Locate the cell with the specified text and output its (x, y) center coordinate. 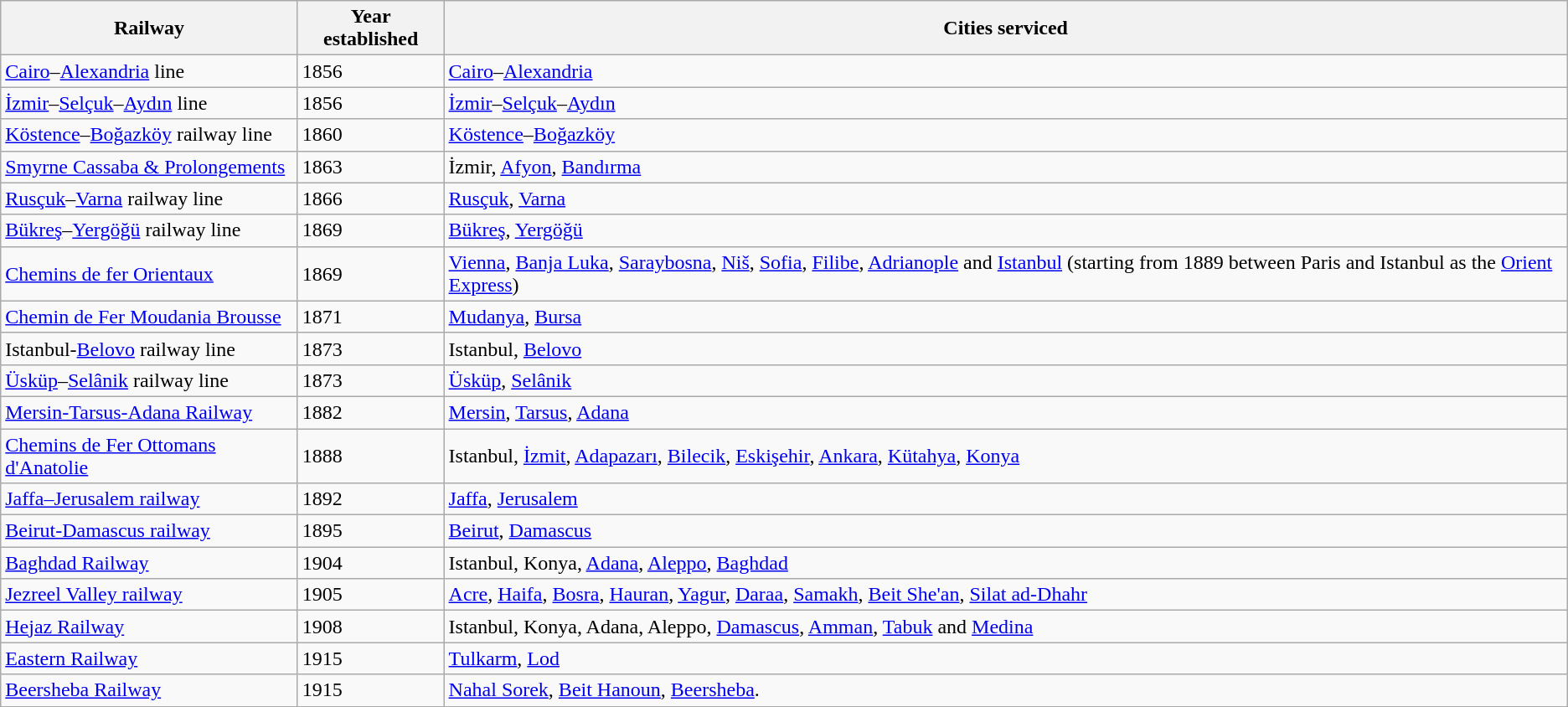
Tulkarm, Lod (1005, 658)
Hejaz Railway (149, 627)
Cities serviced (1005, 28)
İzmir, Afyon, Bandırma (1005, 167)
1866 (370, 199)
1895 (370, 531)
Üsküp, Selânik (1005, 380)
Jezreel Valley railway (149, 595)
Istanbul-Belovo railway line (149, 348)
Köstence–Boğazköy railway line (149, 135)
1882 (370, 412)
Rusçuk–Varna railway line (149, 199)
Istanbul, Konya, Adana, Aleppo, Damascus, Amman, Tabuk and Medina (1005, 627)
1860 (370, 135)
Acre, Haifa, Bosra, Hauran, Yagur, Daraa, Samakh, Beit She'an, Silat ad-Dhahr (1005, 595)
1871 (370, 317)
İzmir–Selçuk–Aydın (1005, 103)
Year established (370, 28)
Eastern Railway (149, 658)
Nahal Sorek, Beit Hanoun, Beersheba. (1005, 690)
Rusçuk, Varna (1005, 199)
Beersheba Railway (149, 690)
1905 (370, 595)
1888 (370, 456)
Istanbul, İzmit, Adapazarı, Bilecik, Eskişehir, Ankara, Kütahya, Konya (1005, 456)
Istanbul, Belovo (1005, 348)
Mersin, Tarsus, Adana (1005, 412)
1904 (370, 563)
1892 (370, 499)
1863 (370, 167)
Beirut-Damascus railway (149, 531)
Mersin-Tarsus-Adana Railway (149, 412)
Vienna, Banja Luka, Saraybosna, Niš, Sofia, Filibe, Adrianople and Istanbul (starting from 1889 between Paris and Istanbul as the Orient Express) (1005, 273)
Jaffa–Jerusalem railway (149, 499)
Cairo–Alexandria (1005, 71)
Istanbul, Konya, Adana, Aleppo, Baghdad (1005, 563)
Üsküp–Selânik railway line (149, 380)
Cairo–Alexandria line (149, 71)
Chemin de Fer Moudania Brousse (149, 317)
1908 (370, 627)
Railway (149, 28)
Köstence–Boğazköy (1005, 135)
Smyrne Cassaba & Prolongements (149, 167)
Bükreş–Yergöğü railway line (149, 230)
Baghdad Railway (149, 563)
Beirut, Damascus (1005, 531)
Chemins de Fer Ottomans d'Anatolie (149, 456)
Mudanya, Bursa (1005, 317)
Bükreş, Yergöğü (1005, 230)
İzmir–Selçuk–Aydın line (149, 103)
Chemins de fer Orientaux (149, 273)
Jaffa, Jerusalem (1005, 499)
